Find where the given text appears and provide that cell's center as (X, Y) coordinate. 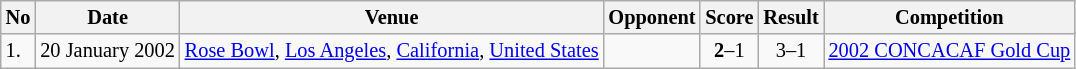
1. (18, 51)
Venue (392, 17)
Date (107, 17)
Opponent (652, 17)
Rose Bowl, Los Angeles, California, United States (392, 51)
3–1 (790, 51)
20 January 2002 (107, 51)
2–1 (729, 51)
2002 CONCACAF Gold Cup (950, 51)
Competition (950, 17)
Result (790, 17)
Score (729, 17)
No (18, 17)
